Extract the [X, Y] coordinate from the center of the cell holding the provided text.  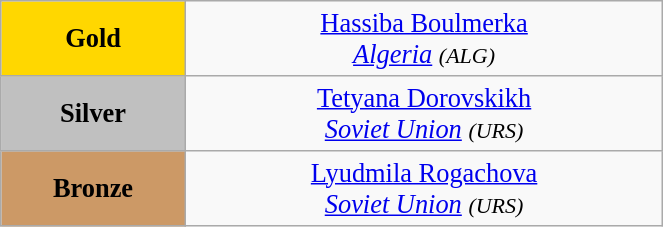
Bronze [94, 188]
Tetyana DorovskikhSoviet Union (URS) [424, 112]
Lyudmila RogachovaSoviet Union (URS) [424, 188]
Gold [94, 38]
Silver [94, 112]
Hassiba BoulmerkaAlgeria (ALG) [424, 38]
